Detect which cell encompasses the target text, then output its (X, Y) center coordinate. 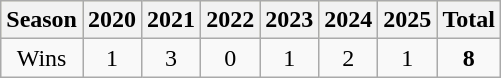
2021 (172, 20)
Wins (42, 58)
3 (172, 58)
2020 (112, 20)
Season (42, 20)
2025 (408, 20)
2024 (348, 20)
2023 (290, 20)
Total (469, 20)
0 (230, 58)
2022 (230, 20)
8 (469, 58)
2 (348, 58)
